Scan for the cell matching the given text and deliver its (X, Y) coordinate at center. 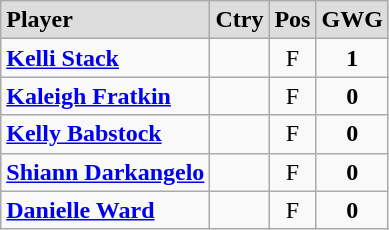
Danielle Ward (106, 210)
Kelly Babstock (106, 134)
Player (106, 20)
Ctry (240, 20)
Kelli Stack (106, 58)
GWG (352, 20)
Kaleigh Fratkin (106, 96)
1 (352, 58)
Pos (292, 20)
Shiann Darkangelo (106, 172)
